Scan for the cell matching the given text and deliver its (X, Y) coordinate at center. 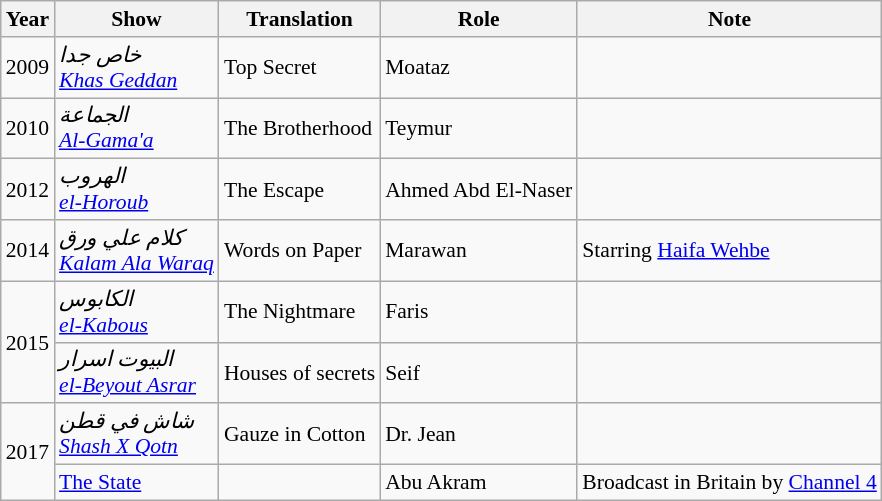
Gauze in Cotton (300, 434)
Top Secret (300, 68)
Translation (300, 19)
Dr. Jean (478, 434)
Ahmed Abd El-Naser (478, 190)
2014 (28, 250)
Faris (478, 312)
كلام علي ورق Kalam Ala Waraq (136, 250)
شاش في قطن Shash X Qotn (136, 434)
The Escape (300, 190)
الهروب el-Horoub (136, 190)
الكابوس el-Kabous (136, 312)
الجماعة Al-Gama'a (136, 128)
2009 (28, 68)
Year (28, 19)
2015 (28, 342)
البيوت اسرار el-Beyout Asrar (136, 372)
The Brotherhood (300, 128)
2010 (28, 128)
2012 (28, 190)
Role (478, 19)
Words on Paper (300, 250)
Starring Haifa Wehbe (729, 250)
Houses of secrets (300, 372)
Note (729, 19)
Marawan (478, 250)
Teymur (478, 128)
Show (136, 19)
Moataz (478, 68)
Abu Akram (478, 483)
The State (136, 483)
2017 (28, 452)
Seif (478, 372)
خاص جدا Khas Geddan (136, 68)
The Nightmare (300, 312)
Broadcast in Britain by Channel 4 (729, 483)
